Output the (X, Y) coordinate of the center of the cell containing the given text.  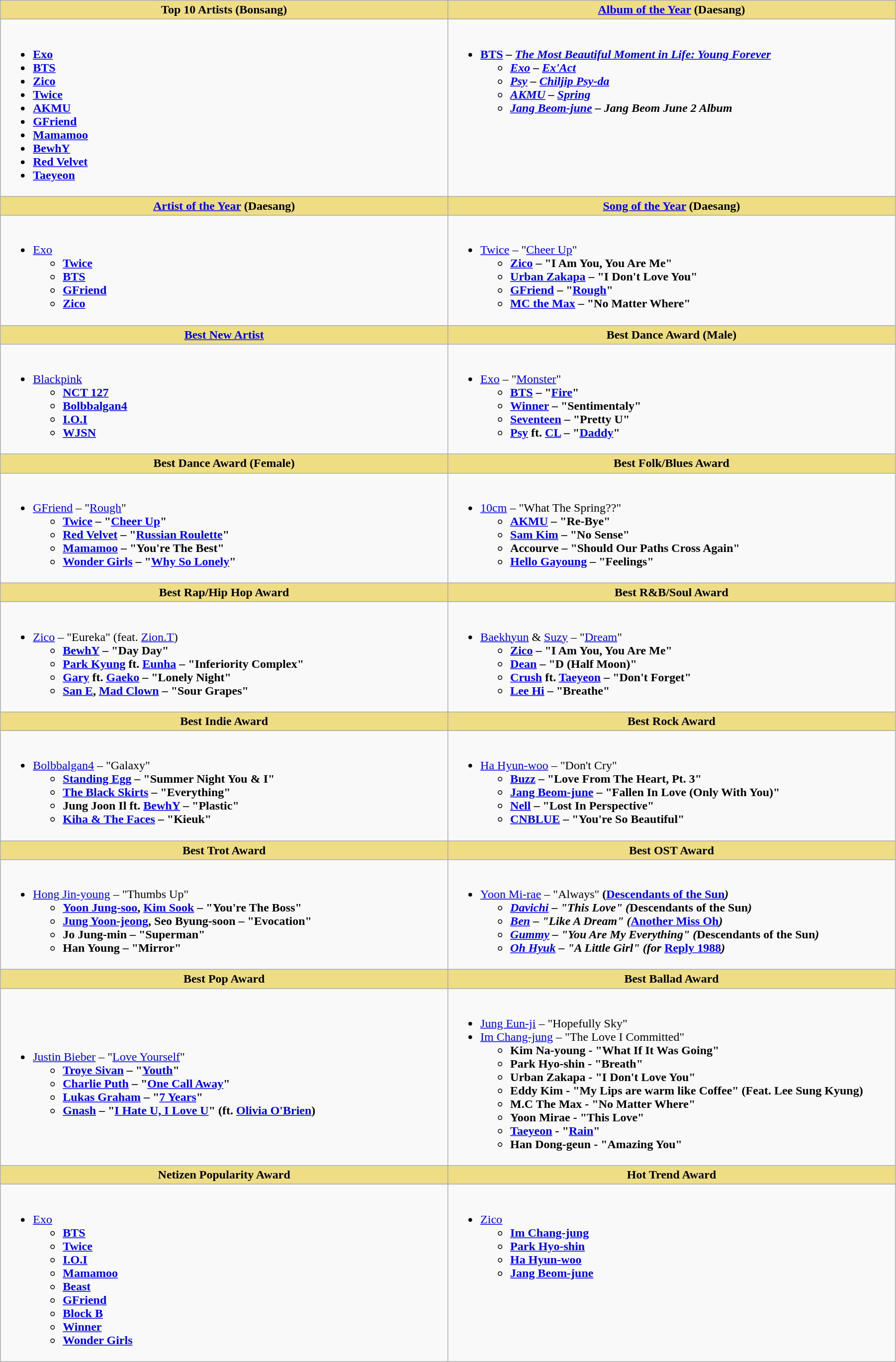
Best Folk/Blues Award (672, 463)
Baekhyun & Suzy – "Dream"Zico – "I Am You, You Are Me"Dean – "D (Half Moon)"Crush ft. Taeyeon – "Don't Forget"Lee Hi – "Breathe" (672, 656)
GFriend – "Rough"Twice – "Cheer Up"Red Velvet – "Russian Roulette"Mamamoo – "You're The Best"Wonder Girls – "Why So Lonely" (224, 528)
Best Ballad Award (672, 979)
Best Indie Award (224, 721)
Top 10 Artists (Bonsang) (224, 10)
Hot Trend Award (672, 1175)
Exo – "Monster"BTS – "Fire"Winner – "Sentimentaly"Seventeen – "Pretty U"Psy ft. CL – "Daddy" (672, 399)
BlackpinkNCT 127Bolbbalgan4I.O.IWJSN (224, 399)
Song of the Year (Daesang) (672, 206)
Best New Artist (224, 335)
Best Trot Award (224, 850)
ExoBTSZicoTwiceAKMUGFriendMamamooBewhYRed VelvetTaeyeon (224, 108)
Best OST Award (672, 850)
Best Rap/Hip Hop Award (224, 592)
10cm – "What The Spring??"AKMU – "Re-Bye"Sam Kim – "No Sense"Accourve – "Should Our Paths Cross Again"Hello Gayoung – "Feelings" (672, 528)
BTS – The Most Beautiful Moment in Life: Young ForeverExo – Ex'ActPsy – Chiljip Psy-daAKMU – SpringJang Beom-june – Jang Beom June 2 Album (672, 108)
ZicoIm Chang-jungPark Hyo-shinHa Hyun-wooJang Beom-june (672, 1273)
ExoBTSTwiceI.O.IMamamooBeastGFriendBlock BWinnerWonder Girls (224, 1273)
Best Dance Award (Male) (672, 335)
Twice – "Cheer Up"Zico – "I Am You, You Are Me"Urban Zakapa – "I Don't Love You"GFriend – "Rough"MC the Max – "No Matter Where" (672, 271)
Artist of the Year (Daesang) (224, 206)
Best Dance Award (Female) (224, 463)
Album of the Year (Daesang) (672, 10)
Best R&B/Soul Award (672, 592)
ExoTwiceBTSGFriendZico (224, 271)
Best Rock Award (672, 721)
Best Pop Award (224, 979)
Netizen Popularity Award (224, 1175)
